Search for the cell housing the specified text and yield its (x, y) center coordinate. 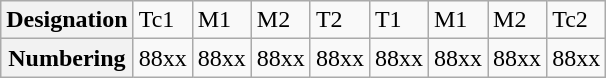
T2 (340, 20)
Tc2 (576, 20)
Tc1 (162, 20)
Numbering (67, 58)
T1 (398, 20)
Designation (67, 20)
